Locate the cell with the specified text and output its [X, Y] center coordinate. 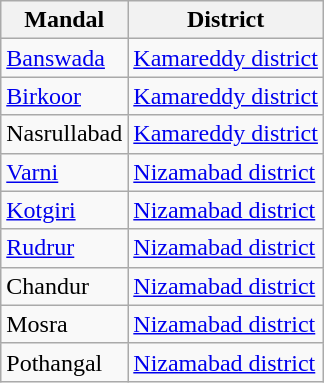
Varni [64, 172]
Mosra [64, 324]
Birkoor [64, 96]
Kotgiri [64, 210]
Pothangal [64, 362]
Mandal [64, 20]
Chandur [64, 286]
Banswada [64, 58]
Rudrur [64, 248]
Nasrullabad [64, 134]
District [226, 20]
